Detect which cell encompasses the target text, then output its [x, y] center coordinate. 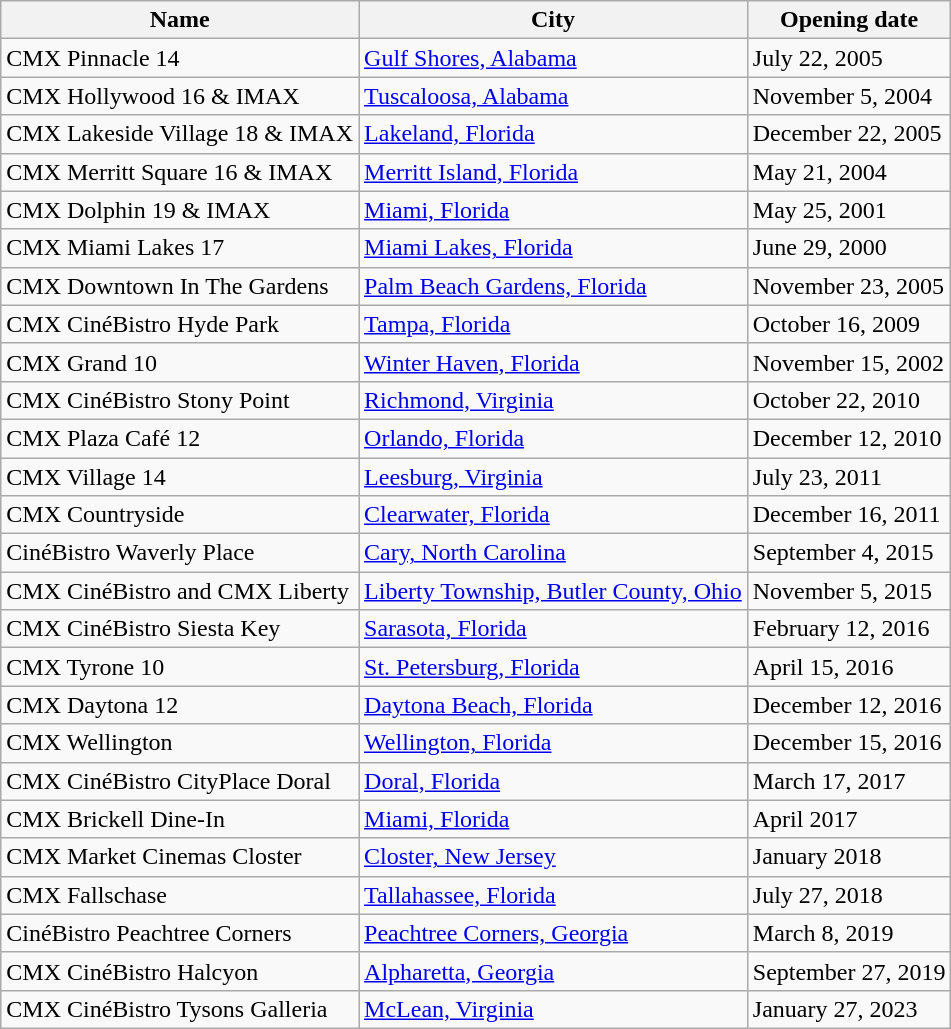
January 27, 2023 [849, 1009]
Palm Beach Gardens, Florida [554, 286]
CinéBistro Peachtree Corners [180, 933]
July 23, 2011 [849, 477]
CMX CinéBistro and CMX Liberty [180, 591]
Miami Lakes, Florida [554, 248]
CMX Daytona 12 [180, 705]
City [554, 20]
March 8, 2019 [849, 933]
CMX Grand 10 [180, 362]
February 12, 2016 [849, 629]
Cary, North Carolina [554, 553]
CMX Brickell Dine-In [180, 819]
CMX CinéBistro Stony Point [180, 400]
St. Petersburg, Florida [554, 667]
CMX Pinnacle 14 [180, 58]
December 12, 2016 [849, 705]
CMX CinéBistro Siesta Key [180, 629]
May 25, 2001 [849, 210]
Winter Haven, Florida [554, 362]
December 22, 2005 [849, 134]
CMX Fallschase [180, 895]
November 23, 2005 [849, 286]
Peachtree Corners, Georgia [554, 933]
November 5, 2015 [849, 591]
April 15, 2016 [849, 667]
June 29, 2000 [849, 248]
CMX Countryside [180, 515]
December 15, 2016 [849, 743]
CMX Downtown In The Gardens [180, 286]
CMX CinéBistro Halcyon [180, 971]
Sarasota, Florida [554, 629]
October 16, 2009 [849, 324]
Tampa, Florida [554, 324]
CMX Miami Lakes 17 [180, 248]
CMX CinéBistro Hyde Park [180, 324]
November 15, 2002 [849, 362]
March 17, 2017 [849, 781]
Leesburg, Virginia [554, 477]
November 5, 2004 [849, 96]
CMX Plaza Café 12 [180, 438]
CMX Hollywood 16 & IMAX [180, 96]
July 22, 2005 [849, 58]
Daytona Beach, Florida [554, 705]
Closter, New Jersey [554, 857]
Tallahassee, Florida [554, 895]
Alpharetta, Georgia [554, 971]
CMX Dolphin 19 & IMAX [180, 210]
July 27, 2018 [849, 895]
September 27, 2019 [849, 971]
Wellington, Florida [554, 743]
CMX Lakeside Village 18 & IMAX [180, 134]
CMX Market Cinemas Closter [180, 857]
Merritt Island, Florida [554, 172]
May 21, 2004 [849, 172]
Lakeland, Florida [554, 134]
CMX Wellington [180, 743]
CMX Merritt Square 16 & IMAX [180, 172]
Doral, Florida [554, 781]
Clearwater, Florida [554, 515]
CMX Tyrone 10 [180, 667]
December 12, 2010 [849, 438]
Tuscaloosa, Alabama [554, 96]
September 4, 2015 [849, 553]
January 2018 [849, 857]
October 22, 2010 [849, 400]
Orlando, Florida [554, 438]
Liberty Township, Butler County, Ohio [554, 591]
April 2017 [849, 819]
Opening date [849, 20]
December 16, 2011 [849, 515]
McLean, Virginia [554, 1009]
Richmond, Virginia [554, 400]
CMX Village 14 [180, 477]
CinéBistro Waverly Place [180, 553]
Gulf Shores, Alabama [554, 58]
CMX CinéBistro Tysons Galleria [180, 1009]
Name [180, 20]
CMX CinéBistro CityPlace Doral [180, 781]
